Provide the [X, Y] coordinate of the cell's center where the given text is located.  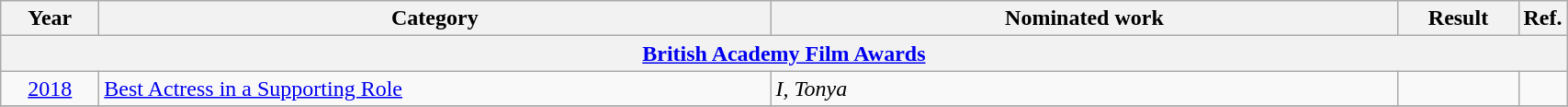
Year [50, 18]
I, Tonya [1084, 89]
Nominated work [1084, 18]
Best Actress in a Supporting Role [435, 89]
Category [435, 18]
Ref. [1543, 18]
British Academy Film Awards [784, 53]
Result [1459, 18]
2018 [50, 89]
